Find where the given text appears and provide that cell's center as (x, y) coordinate. 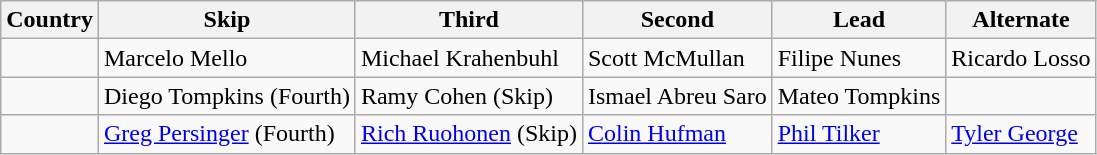
Filipe Nunes (859, 58)
Ricardo Losso (1021, 58)
Ismael Abreu Saro (677, 96)
Lead (859, 20)
Diego Tompkins (Fourth) (226, 96)
Skip (226, 20)
Third (468, 20)
Michael Krahenbuhl (468, 58)
Phil Tilker (859, 134)
Scott McMullan (677, 58)
Marcelo Mello (226, 58)
Mateo Tompkins (859, 96)
Rich Ruohonen (Skip) (468, 134)
Tyler George (1021, 134)
Ramy Cohen (Skip) (468, 96)
Greg Persinger (Fourth) (226, 134)
Colin Hufman (677, 134)
Second (677, 20)
Country (50, 20)
Alternate (1021, 20)
